Locate the cell with the specified text and output its [X, Y] center coordinate. 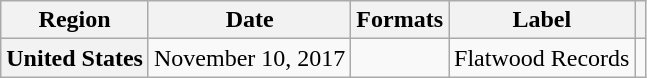
Formats [400, 20]
November 10, 2017 [249, 58]
Date [249, 20]
Label [542, 20]
United States [75, 58]
Flatwood Records [542, 58]
Region [75, 20]
